Output the (x, y) coordinate of the center of the cell containing the given text.  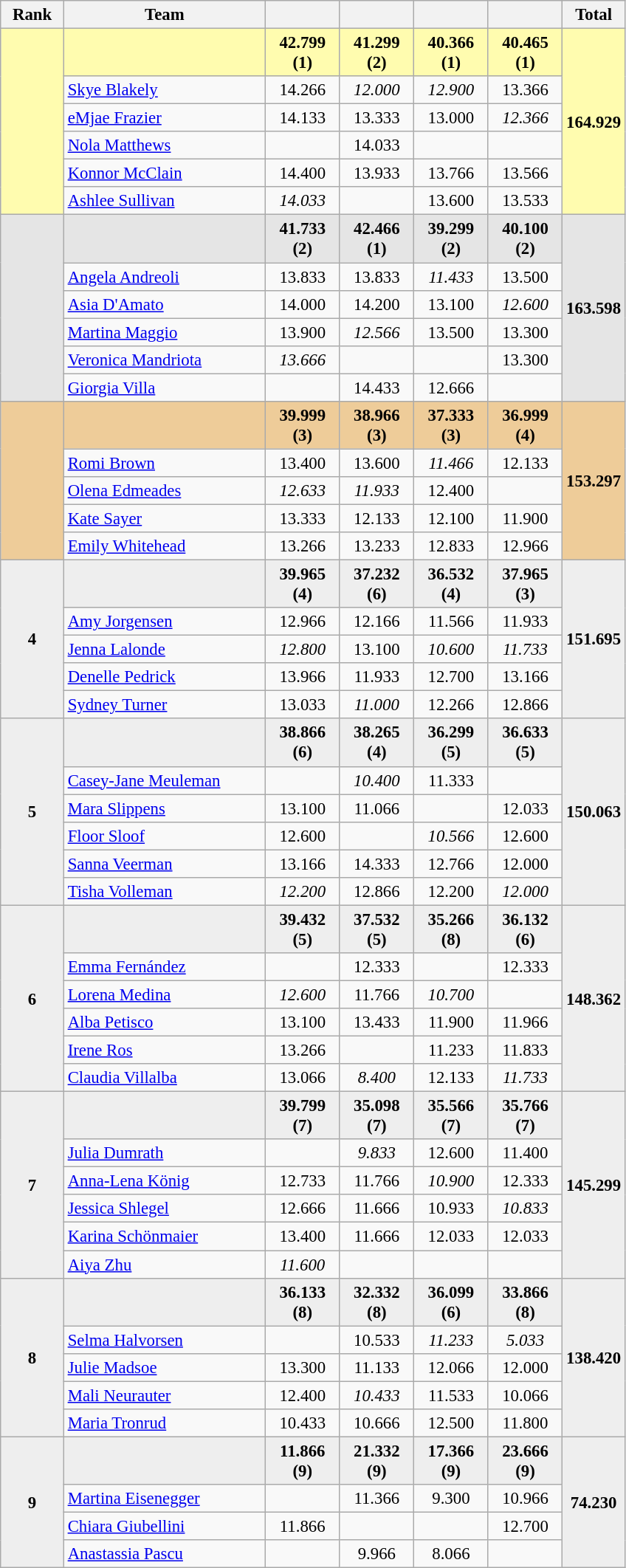
11.566 (452, 622)
13.933 (376, 173)
8.066 (452, 1554)
11.400 (526, 1153)
Anastassia Pascu (164, 1554)
8 (32, 1357)
11.466 (452, 463)
13.033 (303, 705)
11.600 (303, 1265)
14.266 (303, 90)
11.133 (376, 1367)
Romi Brown (164, 463)
Emma Fernández (164, 967)
10.900 (452, 1181)
23.666 (9) (526, 1460)
Julia Dumrath (164, 1153)
12.066 (452, 1367)
Olena Edmeades (164, 491)
163.598 (594, 309)
11.366 (376, 1499)
35.098 (7) (376, 1116)
11.833 (526, 1051)
39.999 (3) (303, 425)
148.362 (594, 998)
42.466 (1) (376, 239)
153.297 (594, 481)
35.566 (7) (452, 1116)
33.866 (8) (526, 1302)
Angela Andreoli (164, 277)
12.366 (526, 118)
36.532 (4) (452, 585)
Mali Neurauter (164, 1395)
Veronica Mandriota (164, 360)
13.233 (376, 546)
Amy Jorgensen (164, 622)
13.766 (452, 173)
13.900 (303, 332)
37.965 (3) (526, 585)
14.200 (376, 304)
Floor Sloof (164, 836)
Maria Tronrud (164, 1423)
38.966 (3) (376, 425)
Emily Whitehead (164, 546)
14.400 (303, 173)
7 (32, 1186)
12.500 (452, 1423)
Jenna Lalonde (164, 650)
42.799 (1) (303, 53)
74.230 (594, 1502)
21.332 (9) (376, 1460)
10.700 (452, 994)
Denelle Pedrick (164, 677)
37.232 (6) (376, 585)
13.566 (526, 173)
12.633 (303, 491)
13.533 (526, 202)
39.965 (4) (303, 585)
35.266 (8) (452, 929)
Casey-Jane Meuleman (164, 780)
12.766 (452, 864)
11.966 (526, 1022)
Ashlee Sullivan (164, 202)
Kate Sayer (164, 518)
36.099 (6) (452, 1302)
13.066 (303, 1078)
Julie Madsoe (164, 1367)
Asia D'Amato (164, 304)
12.900 (452, 90)
Claudia Villalba (164, 1078)
10.833 (526, 1208)
4 (32, 639)
6 (32, 998)
12.266 (452, 705)
12.733 (303, 1181)
37.532 (5) (376, 929)
12.800 (303, 650)
38.866 (6) (303, 743)
Martina Maggio (164, 332)
10.400 (376, 780)
32.332 (8) (376, 1302)
10.533 (376, 1340)
eMjae Frazier (164, 118)
Jessica Shlegel (164, 1208)
11.000 (376, 705)
35.766 (7) (526, 1116)
39.432 (5) (303, 929)
Giorgia Villa (164, 388)
11.866 (9) (303, 1460)
36.299 (5) (452, 743)
Total (594, 15)
Karina Schönmaier (164, 1237)
Aiya Zhu (164, 1265)
5.033 (526, 1340)
11.866 (303, 1526)
Team (164, 15)
14.133 (303, 118)
39.799 (7) (303, 1116)
36.133 (8) (303, 1302)
Nola Matthews (164, 145)
9.966 (376, 1554)
164.929 (594, 123)
41.299 (2) (376, 53)
13.000 (452, 118)
9.300 (452, 1499)
Skye Blakely (164, 90)
Lorena Medina (164, 994)
138.420 (594, 1357)
11.800 (526, 1423)
Konnor McClain (164, 173)
41.733 (2) (303, 239)
Alba Petisco (164, 1022)
13.966 (303, 677)
145.299 (594, 1186)
40.366 (1) (452, 53)
14.333 (376, 864)
12.833 (452, 546)
12.566 (376, 332)
37.333 (3) (452, 425)
151.695 (594, 639)
12.100 (452, 518)
13.366 (526, 90)
40.100 (2) (526, 239)
10.966 (526, 1499)
14.000 (303, 304)
Sydney Turner (164, 705)
Mara Slippens (164, 808)
12.166 (376, 622)
Chiara Giubellini (164, 1526)
38.265 (4) (376, 743)
17.366 (9) (452, 1460)
Selma Halvorsen (164, 1340)
Sanna Veerman (164, 864)
10.666 (376, 1423)
40.465 (1) (526, 53)
11.433 (452, 277)
13.433 (376, 1022)
Anna-Lena König (164, 1181)
Rank (32, 15)
Irene Ros (164, 1051)
36.633 (5) (526, 743)
14.433 (376, 388)
9 (32, 1502)
5 (32, 812)
10.600 (452, 650)
11.066 (376, 808)
Martina Eisenegger (164, 1499)
11.533 (452, 1395)
Tisha Volleman (164, 892)
36.999 (4) (526, 425)
11.333 (452, 780)
39.299 (2) (452, 239)
10.066 (526, 1395)
36.132 (6) (526, 929)
9.833 (376, 1153)
10.566 (452, 836)
150.063 (594, 812)
10.933 (452, 1208)
13.666 (303, 360)
8.400 (376, 1078)
